Scan for the cell matching the given text and deliver its [X, Y] coordinate at center. 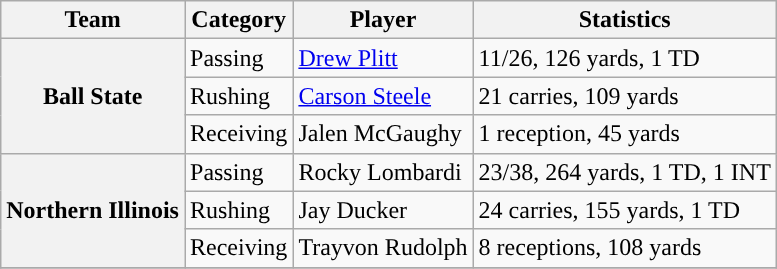
Player [383, 20]
8 receptions, 108 yards [624, 248]
Statistics [624, 20]
Carson Steele [383, 96]
23/38, 264 yards, 1 TD, 1 INT [624, 172]
1 reception, 45 yards [624, 134]
21 carries, 109 yards [624, 96]
Jalen McGaughy [383, 134]
Drew Plitt [383, 58]
Trayvon Rudolph [383, 248]
Northern Illinois [93, 210]
11/26, 126 yards, 1 TD [624, 58]
Jay Ducker [383, 210]
Rocky Lombardi [383, 172]
Ball State [93, 96]
24 carries, 155 yards, 1 TD [624, 210]
Team [93, 20]
Category [238, 20]
